Search for the cell housing the specified text and yield its (X, Y) center coordinate. 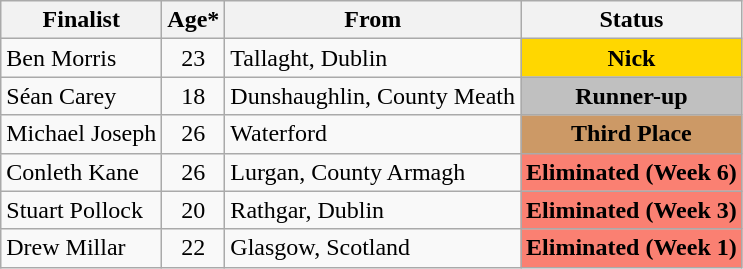
Michael Joseph (82, 134)
Rathgar, Dublin (373, 210)
Status (632, 20)
Lurgan, County Armagh (373, 172)
Waterford (373, 134)
Finalist (82, 20)
Dunshaughlin, County Meath (373, 96)
Séan Carey (82, 96)
Drew Millar (82, 248)
Tallaght, Dublin (373, 58)
Glasgow, Scotland (373, 248)
Eliminated (Week 1) (632, 248)
Runner-up (632, 96)
Eliminated (Week 6) (632, 172)
Third Place (632, 134)
Eliminated (Week 3) (632, 210)
Stuart Pollock (82, 210)
22 (194, 248)
23 (194, 58)
20 (194, 210)
From (373, 20)
18 (194, 96)
Nick (632, 58)
Conleth Kane (82, 172)
Age* (194, 20)
Ben Morris (82, 58)
